Return the (X, Y) coordinate for the center point of the cell that contains the specified text.  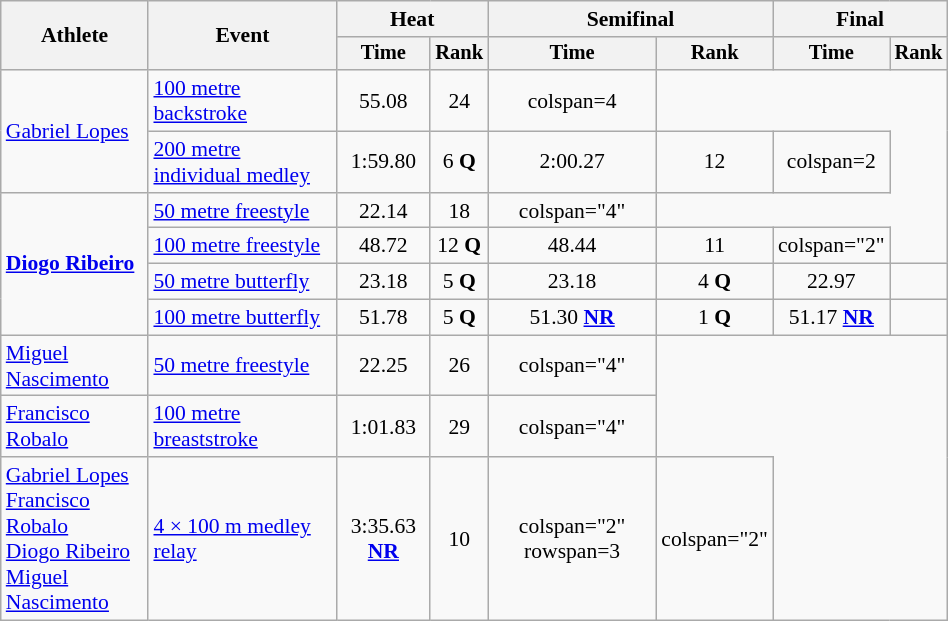
Event (242, 36)
6 Q (459, 162)
18 (459, 211)
Final (860, 19)
100 metre butterfly (242, 318)
55.08 (383, 100)
1:01.83 (383, 426)
colspan="2" rowspan=3 (572, 538)
200 metre individual medley (242, 162)
Heat (412, 19)
4 × 100 m medley relay (242, 538)
Semifinal (630, 19)
22.97 (832, 282)
100 metre breaststroke (242, 426)
Gabriel Lopes Francisco RobaloDiogo RibeiroMiguel Nascimento (75, 538)
4 Q (714, 282)
51.30 NR (572, 318)
1 Q (714, 318)
1:59.80 (383, 162)
22.25 (383, 366)
29 (459, 426)
Diogo Ribeiro (75, 264)
100 metre backstroke (242, 100)
24 (459, 100)
48.72 (383, 246)
48.44 (572, 246)
22.14 (383, 211)
Francisco Robalo (75, 426)
51.78 (383, 318)
50 metre butterfly (242, 282)
Athlete (75, 36)
colspan=2 (832, 162)
Miguel Nascimento (75, 366)
100 metre freestyle (242, 246)
26 (459, 366)
Gabriel Lopes (75, 131)
10 (459, 538)
2:00.27 (572, 162)
11 (714, 246)
51.17 NR (832, 318)
12 (714, 162)
12 Q (459, 246)
3:35.63 NR (383, 538)
colspan=4 (572, 100)
